Output the (x, y) coordinate of the center of the cell containing the given text.  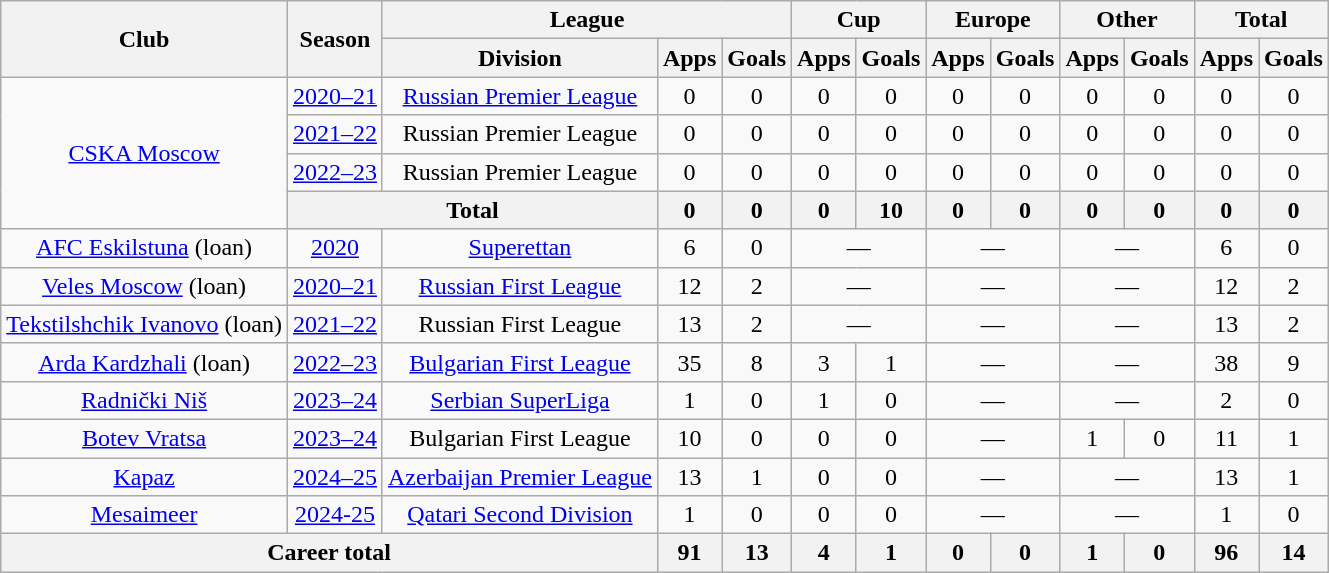
Serbian SuperLiga (520, 400)
91 (689, 553)
Kapaz (144, 477)
Other (1127, 20)
Mesaimeer (144, 515)
AFC Eskilstuna (loan) (144, 248)
Season (334, 39)
2024–25 (334, 477)
Division (520, 58)
Club (144, 39)
35 (689, 362)
Career total (330, 553)
3 (824, 362)
Azerbaijan Premier League (520, 477)
Cup (859, 20)
Radnički Niš (144, 400)
League (586, 20)
Arda Kardzhali (loan) (144, 362)
96 (1226, 553)
Qatari Second Division (520, 515)
Tekstilshchik Ivanovo (loan) (144, 324)
2020 (334, 248)
38 (1226, 362)
14 (1294, 553)
CSKA Moscow (144, 153)
Europe (993, 20)
Superettan (520, 248)
Botev Vratsa (144, 438)
Veles Moscow (loan) (144, 286)
4 (824, 553)
8 (757, 362)
2024-25 (334, 515)
9 (1294, 362)
11 (1226, 438)
